Determine the (x, y) coordinate at the center of the cell enclosing the given text.  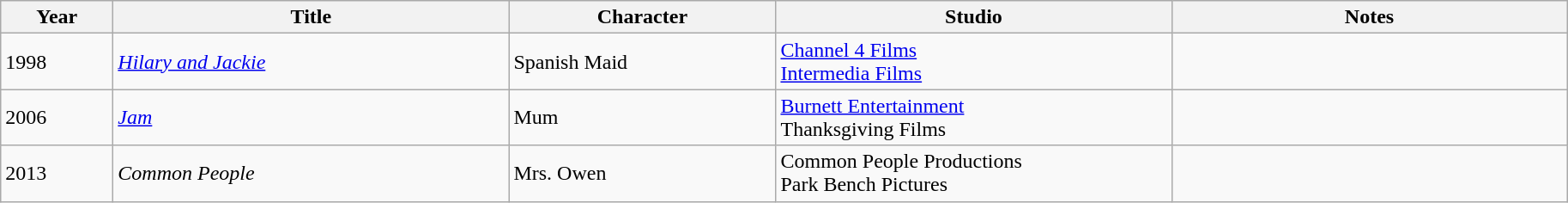
1998 (57, 62)
Year (57, 17)
Spanish Maid (642, 62)
Common People ProductionsPark Bench Pictures (973, 174)
Common People (311, 174)
Jam (311, 117)
Mum (642, 117)
Studio (973, 17)
2006 (57, 117)
Title (311, 17)
Hilary and Jackie (311, 62)
Mrs. Owen (642, 174)
2013 (57, 174)
Notes (1370, 17)
Burnett EntertainmentThanksgiving Films (973, 117)
Character (642, 17)
Channel 4 FilmsIntermedia Films (973, 62)
